From the cell containing the given text, extract its center point as [x, y] coordinate. 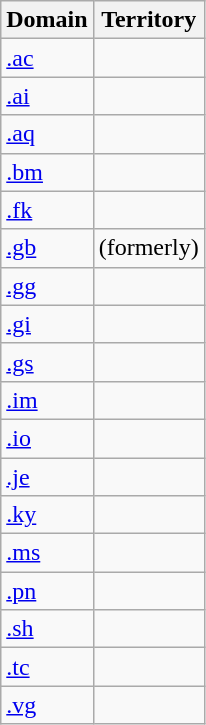
.fk [47, 210]
.bm [47, 172]
.ms [47, 553]
.gg [47, 286]
.sh [47, 629]
.ai [47, 96]
.gi [47, 324]
.gb [47, 248]
.ac [47, 58]
.aq [47, 134]
.io [47, 438]
.je [47, 477]
Domain [47, 20]
.im [47, 400]
(formerly) [148, 248]
Territory [148, 20]
.tc [47, 667]
.ky [47, 515]
.gs [47, 362]
.pn [47, 591]
.vg [47, 705]
